Provide the (X, Y) coordinate of the cell's center where the given text is located.  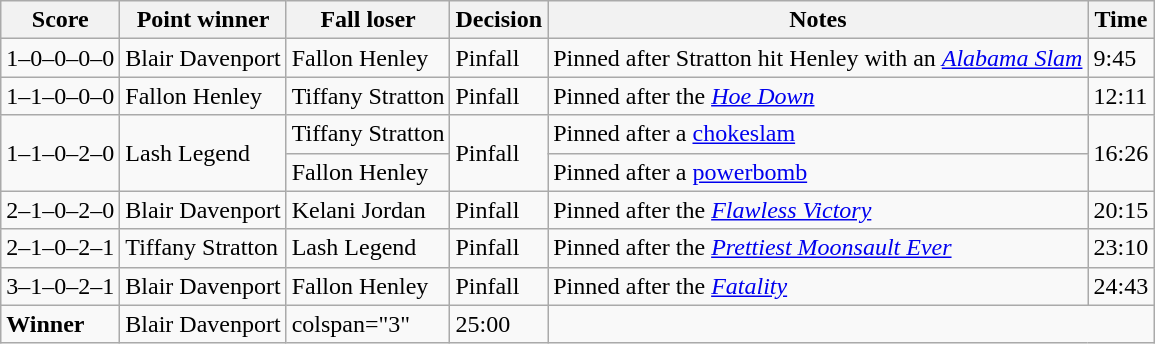
23:10 (1121, 248)
Pinned after the Fatality (818, 286)
Pinned after a chokeslam (818, 134)
25:00 (499, 324)
1–1–0–0–0 (60, 96)
24:43 (1121, 286)
Pinned after the Prettiest Moonsault Ever (818, 248)
Winner (60, 324)
Notes (818, 20)
Fall loser (368, 20)
Pinned after the Hoe Down (818, 96)
Time (1121, 20)
1–1–0–2–0 (60, 153)
Score (60, 20)
16:26 (1121, 153)
1–0–0–0–0 (60, 58)
3–1–0–2–1 (60, 286)
12:11 (1121, 96)
20:15 (1121, 210)
Kelani Jordan (368, 210)
9:45 (1121, 58)
2–1–0–2–0 (60, 210)
2–1–0–2–1 (60, 248)
Pinned after Stratton hit Henley with an Alabama Slam (818, 58)
Point winner (203, 20)
colspan="3" (368, 324)
Pinned after the Flawless Victory (818, 210)
Decision (499, 20)
Pinned after a powerbomb (818, 172)
